Search for the cell housing the specified text and yield its [x, y] center coordinate. 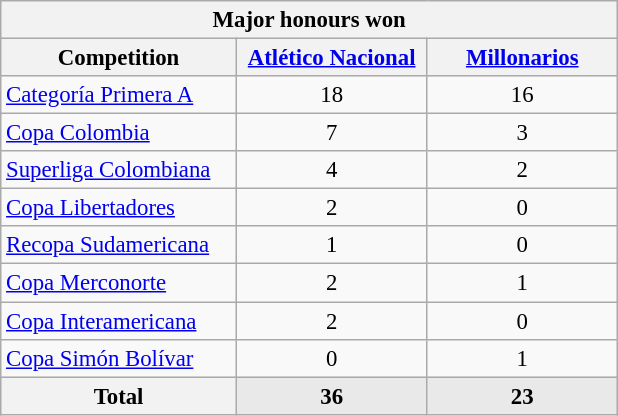
3 [522, 133]
Competition [119, 58]
16 [522, 95]
Copa Interamericana [119, 321]
36 [332, 396]
Copa Simón Bolívar [119, 358]
Superliga Colombiana [119, 170]
Recopa Sudamericana [119, 245]
18 [332, 95]
Copa Merconorte [119, 283]
Millonarios [522, 58]
23 [522, 396]
Major honours won [310, 20]
Atlético Nacional [332, 58]
4 [332, 170]
Categoría Primera A [119, 95]
Copa Colombia [119, 133]
Total [119, 396]
7 [332, 133]
Copa Libertadores [119, 208]
